For the text-containing cell, return its midpoint in (x, y) coordinate format. 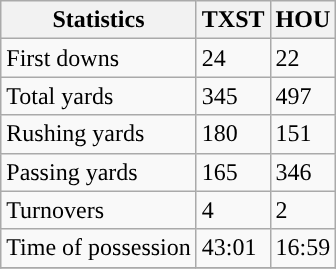
180 (233, 134)
First downs (99, 58)
43:01 (233, 248)
2 (303, 210)
165 (233, 172)
Rushing yards (99, 134)
346 (303, 172)
16:59 (303, 248)
497 (303, 96)
TXST (233, 20)
22 (303, 58)
HOU (303, 20)
Statistics (99, 20)
Passing yards (99, 172)
Total yards (99, 96)
345 (233, 96)
Turnovers (99, 210)
24 (233, 58)
4 (233, 210)
151 (303, 134)
Time of possession (99, 248)
